Provide the [X, Y] coordinate of the cell's center where the given text is located.  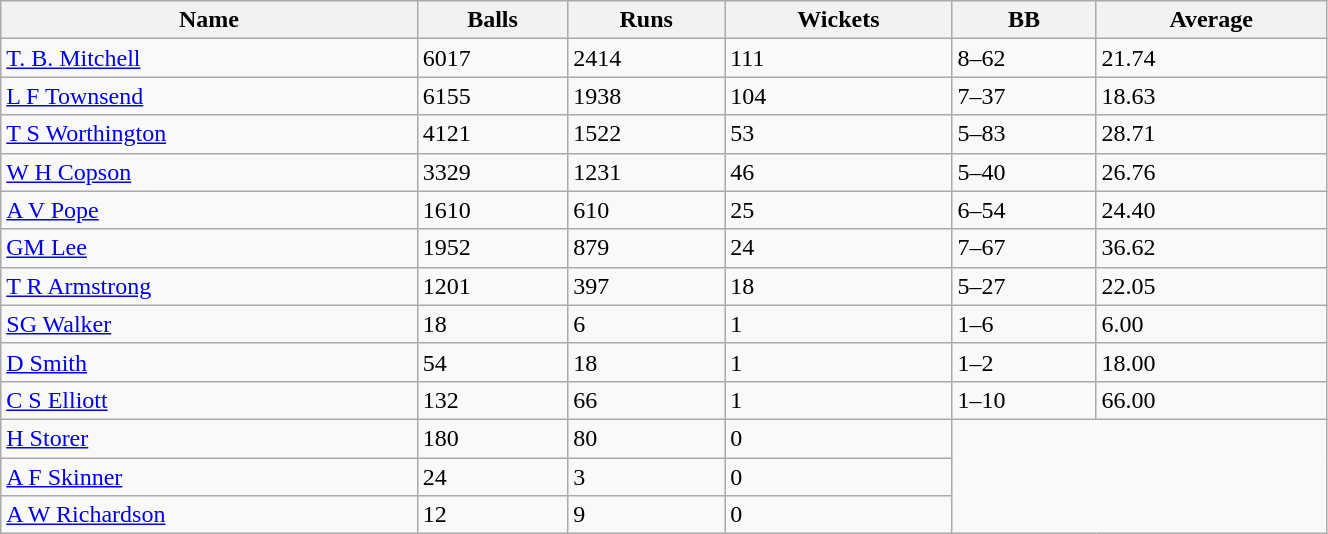
53 [838, 134]
12 [492, 515]
Average [1212, 20]
5–83 [1024, 134]
1231 [646, 172]
66 [646, 400]
T S Worthington [210, 134]
6–54 [1024, 210]
1610 [492, 210]
25 [838, 210]
D Smith [210, 362]
6 [646, 324]
H Storer [210, 438]
Name [210, 20]
610 [646, 210]
80 [646, 438]
1952 [492, 248]
1201 [492, 286]
7–37 [1024, 96]
1–6 [1024, 324]
6.00 [1212, 324]
18.00 [1212, 362]
SG Walker [210, 324]
L F Townsend [210, 96]
22.05 [1212, 286]
36.62 [1212, 248]
26.76 [1212, 172]
Wickets [838, 20]
5–27 [1024, 286]
4121 [492, 134]
T. B. Mitchell [210, 58]
1–2 [1024, 362]
111 [838, 58]
A V Pope [210, 210]
7–67 [1024, 248]
A W Richardson [210, 515]
1938 [646, 96]
C S Elliott [210, 400]
8–62 [1024, 58]
54 [492, 362]
2414 [646, 58]
3 [646, 477]
104 [838, 96]
5–40 [1024, 172]
3329 [492, 172]
1–10 [1024, 400]
T R Armstrong [210, 286]
879 [646, 248]
Balls [492, 20]
Runs [646, 20]
28.71 [1212, 134]
A F Skinner [210, 477]
21.74 [1212, 58]
BB [1024, 20]
66.00 [1212, 400]
24.40 [1212, 210]
1522 [646, 134]
18.63 [1212, 96]
397 [646, 286]
9 [646, 515]
GM Lee [210, 248]
180 [492, 438]
6017 [492, 58]
46 [838, 172]
W H Copson [210, 172]
6155 [492, 96]
132 [492, 400]
